Find where the given text appears and provide that cell's center as (x, y) coordinate. 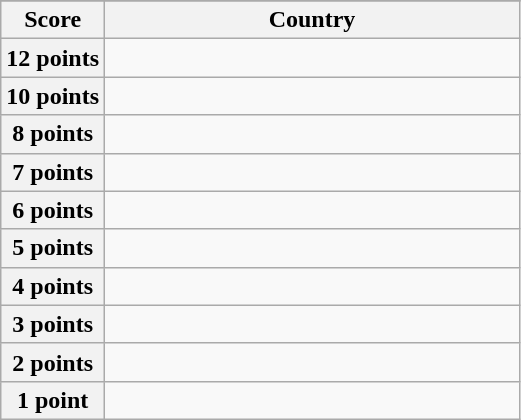
7 points (53, 172)
4 points (53, 286)
3 points (53, 324)
2 points (53, 362)
6 points (53, 210)
12 points (53, 58)
Country (312, 20)
10 points (53, 96)
Score (53, 20)
8 points (53, 134)
5 points (53, 248)
1 point (53, 400)
